Locate the cell with the specified text and output its [X, Y] center coordinate. 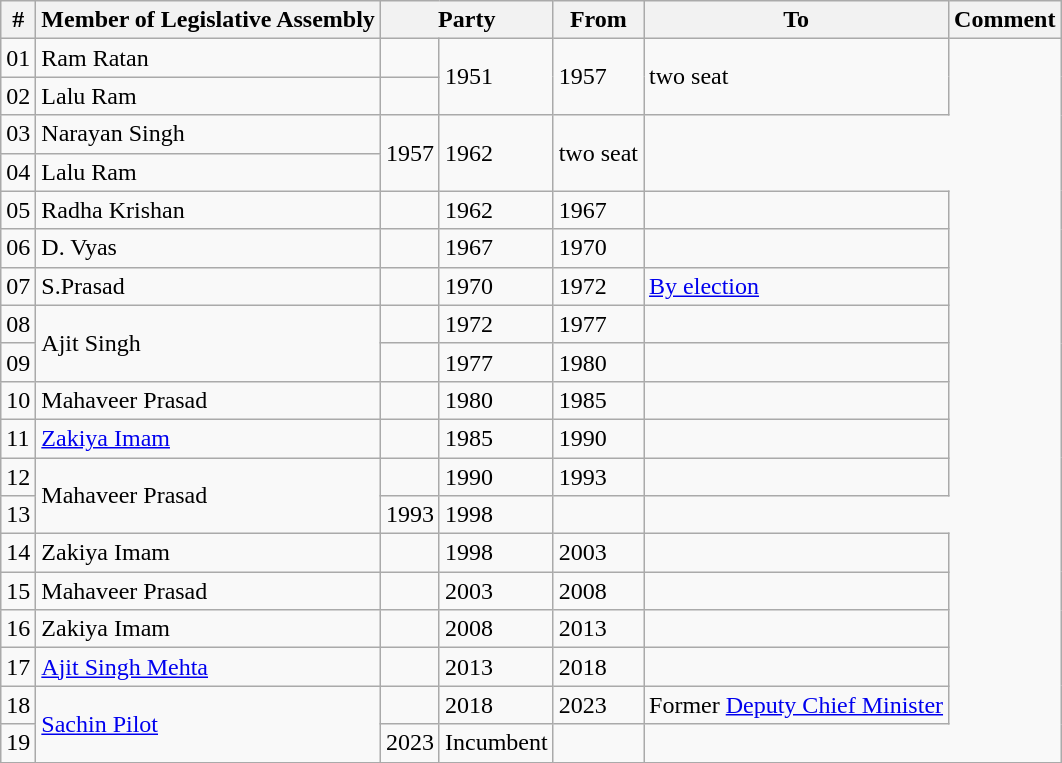
17 [18, 667]
03 [18, 134]
08 [18, 324]
06 [18, 248]
04 [18, 172]
Party [466, 20]
1951 [496, 77]
Ram Ratan [208, 58]
13 [18, 515]
From [598, 20]
D. Vyas [208, 248]
By election [796, 286]
Comment [1005, 20]
09 [18, 362]
Sachin Pilot [208, 724]
07 [18, 286]
10 [18, 400]
Former Deputy Chief Minister [796, 705]
19 [18, 743]
Member of Legislative Assembly [208, 20]
# [18, 20]
02 [18, 96]
Ajit Singh Mehta [208, 667]
14 [18, 553]
S.Prasad [208, 286]
11 [18, 438]
16 [18, 629]
05 [18, 210]
12 [18, 477]
18 [18, 705]
Incumbent [496, 743]
01 [18, 58]
Ajit Singh [208, 343]
To [796, 20]
Radha Krishan [208, 210]
15 [18, 591]
Narayan Singh [208, 134]
